Detect which cell encompasses the target text, then output its (X, Y) center coordinate. 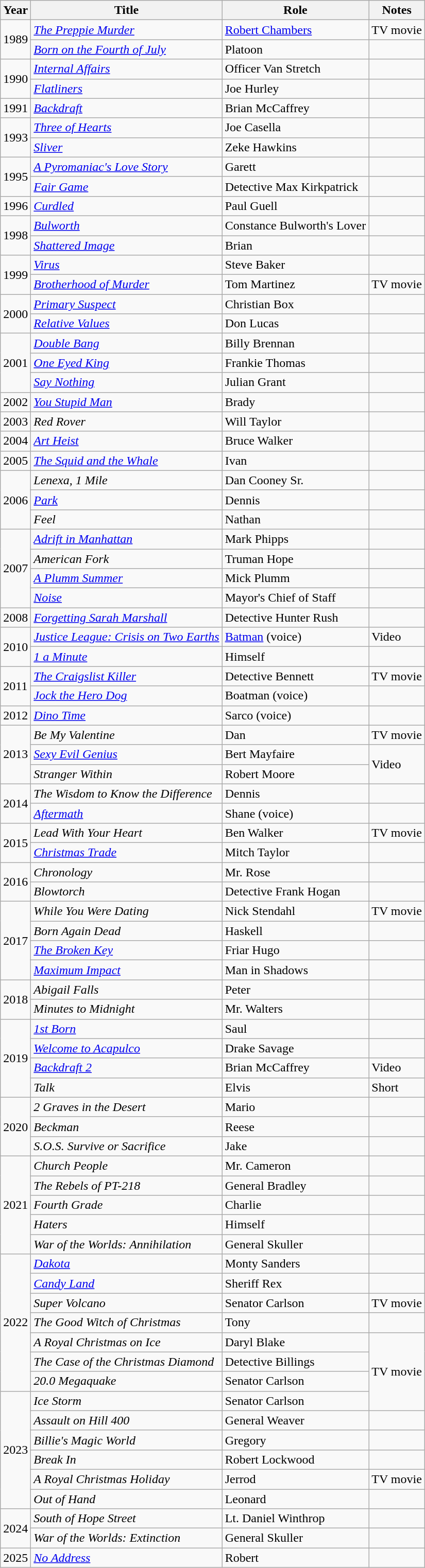
2021 (15, 1205)
Officer Van Stretch (296, 69)
Joe Hurley (296, 89)
Detective Max Kirkpatrick (296, 186)
Red Rover (127, 421)
2013 (15, 754)
Art Heist (127, 441)
2024 (15, 1528)
Haters (127, 1225)
2018 (15, 999)
Dan Cooney Sr. (296, 480)
Ben Walker (296, 833)
Fair Game (127, 186)
1991 (15, 108)
Backdraft 2 (127, 1068)
Julian Grant (296, 382)
Beckman (127, 1126)
1st Born (127, 1029)
Monty Sanders (296, 1264)
Detective Bennett (296, 676)
General Bradley (296, 1185)
The Preppie Murder (127, 30)
Batman (voice) (296, 637)
2014 (15, 803)
Platoon (296, 49)
Mayor's Chief of Staff (296, 598)
Gregory (296, 1440)
One Eyed King (127, 363)
Mr. Rose (296, 872)
Bulworth (127, 225)
Brian (296, 245)
Three of Hearts (127, 128)
Feel (127, 519)
Frankie Thomas (296, 363)
2008 (15, 618)
War of the Worlds: Annihilation (127, 1244)
2016 (15, 882)
Robert Moore (296, 774)
Christian Box (296, 304)
Noise (127, 598)
2004 (15, 441)
Break In (127, 1459)
South of Hope Street (127, 1519)
Born on the Fourth of July (127, 49)
Billie's Magic World (127, 1440)
2010 (15, 647)
1996 (15, 206)
Bruce Walker (296, 441)
Garett (296, 167)
Short (397, 1087)
Forgetting Sarah Marshall (127, 618)
2006 (15, 500)
Saul (296, 1029)
Mick Plumm (296, 578)
2 Graves in the Desert (127, 1107)
1999 (15, 275)
1989 (15, 40)
Double Bang (127, 343)
Super Volcano (127, 1303)
A Pyromaniac's Love Story (127, 167)
The Rebels of PT-218 (127, 1185)
Sheriff Rex (296, 1283)
The Craigslist Killer (127, 676)
Stranger Within (127, 774)
Relative Values (127, 324)
Constance Bulworth's Lover (296, 225)
Maximum Impact (127, 970)
2003 (15, 421)
Detective Frank Hogan (296, 892)
Be My Valentine (127, 735)
Mr. Cameron (296, 1166)
Haskell (296, 931)
Sexy Evil Genius (127, 754)
Adrift in Manhattan (127, 539)
Ice Storm (127, 1401)
2019 (15, 1058)
2017 (15, 941)
Title (127, 10)
Peter (296, 990)
Lt. Daniel Winthrop (296, 1519)
Talk (127, 1087)
A Royal Christmas Holiday (127, 1479)
Candy Land (127, 1283)
Mark Phipps (296, 539)
Dino Time (127, 715)
Elvis (296, 1087)
1995 (15, 177)
20.0 Megaquake (127, 1381)
Mr. Walters (296, 1009)
Assault on Hill 400 (127, 1420)
Born Again Dead (127, 931)
Out of Hand (127, 1499)
Nick Stendahl (296, 911)
2015 (15, 842)
Park (127, 500)
2020 (15, 1126)
Ivan (296, 461)
Billy Brennan (296, 343)
Primary Suspect (127, 304)
The Squid and the Whale (127, 461)
Paul Guell (296, 206)
2000 (15, 314)
Chronology (127, 872)
Fourth Grade (127, 1205)
You Stupid Man (127, 402)
General Weaver (296, 1420)
Jerrod (296, 1479)
Say Nothing (127, 382)
Curdled (127, 206)
Jock the Hero Dog (127, 696)
2007 (15, 568)
Sarco (voice) (296, 715)
A Plumm Summer (127, 578)
Aftermath (127, 813)
2001 (15, 363)
Dan (296, 735)
Dakota (127, 1264)
Bert Mayfaire (296, 754)
Charlie (296, 1205)
2025 (15, 1558)
Year (15, 10)
Church People (127, 1166)
Joe Casella (296, 128)
Tony (296, 1323)
Shane (voice) (296, 813)
Lenexa, 1 Mile (127, 480)
2023 (15, 1450)
Friar Hugo (296, 950)
While You Were Dating (127, 911)
Man in Shadows (296, 970)
Boatman (voice) (296, 696)
Christmas Trade (127, 852)
No Address (127, 1558)
2002 (15, 402)
Robert (296, 1558)
Detective Hunter Rush (296, 618)
Virus (127, 265)
Jake (296, 1146)
2012 (15, 715)
A Royal Christmas on Ice (127, 1342)
Welcome to Acapulco (127, 1048)
Reese (296, 1126)
Leonard (296, 1499)
Blowtorch (127, 892)
Drake Savage (296, 1048)
Justice League: Crisis on Two Earths (127, 637)
Notes (397, 10)
Tom Martinez (296, 285)
The Case of the Christmas Diamond (127, 1362)
Mitch Taylor (296, 852)
Detective Billings (296, 1362)
The Wisdom to Know the Difference (127, 794)
Backdraft (127, 108)
Steve Baker (296, 265)
Truman Hope (296, 558)
1990 (15, 79)
Robert Lockwood (296, 1459)
Sliver (127, 147)
2011 (15, 686)
2022 (15, 1323)
American Fork (127, 558)
Role (296, 10)
Brady (296, 402)
Abigail Falls (127, 990)
Flatliners (127, 89)
Nathan (296, 519)
S.O.S. Survive or Sacrifice (127, 1146)
Lead With Your Heart (127, 833)
Brotherhood of Murder (127, 285)
War of the Worlds: Extinction (127, 1538)
2005 (15, 461)
Shattered Image (127, 245)
1993 (15, 137)
1998 (15, 235)
Robert Chambers (296, 30)
Daryl Blake (296, 1342)
Minutes to Midnight (127, 1009)
The Good Witch of Christmas (127, 1323)
1 a Minute (127, 657)
Don Lucas (296, 324)
Will Taylor (296, 421)
The Broken Key (127, 950)
Zeke Hawkins (296, 147)
Mario (296, 1107)
Internal Affairs (127, 69)
